Output the [X, Y] coordinate of the center of the cell containing the given text.  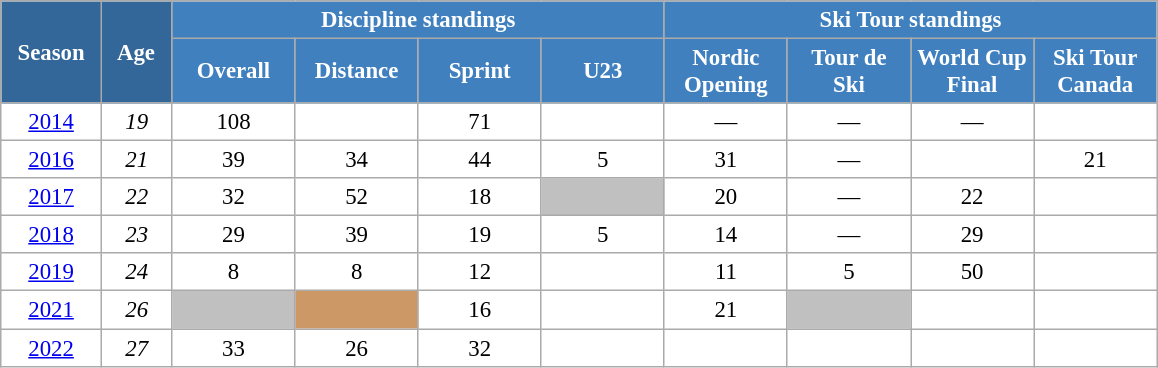
50 [972, 273]
18 [480, 197]
2021 [52, 310]
31 [726, 160]
2022 [52, 348]
2016 [52, 160]
2018 [52, 235]
NordicOpening [726, 72]
U23 [602, 72]
44 [480, 160]
52 [356, 197]
2014 [52, 122]
34 [356, 160]
Ski Tour standings [910, 20]
108 [234, 122]
2017 [52, 197]
2019 [52, 273]
12 [480, 273]
World CupFinal [972, 72]
Ski TourCanada [1096, 72]
Tour deSki [848, 72]
Season [52, 52]
71 [480, 122]
24 [136, 273]
23 [136, 235]
27 [136, 348]
Distance [356, 72]
Sprint [480, 72]
33 [234, 348]
Discipline standings [418, 20]
11 [726, 273]
14 [726, 235]
Overall [234, 72]
16 [480, 310]
20 [726, 197]
Age [136, 52]
